Capture the cell that displays the provided text and extract its (x, y) central coordinate. 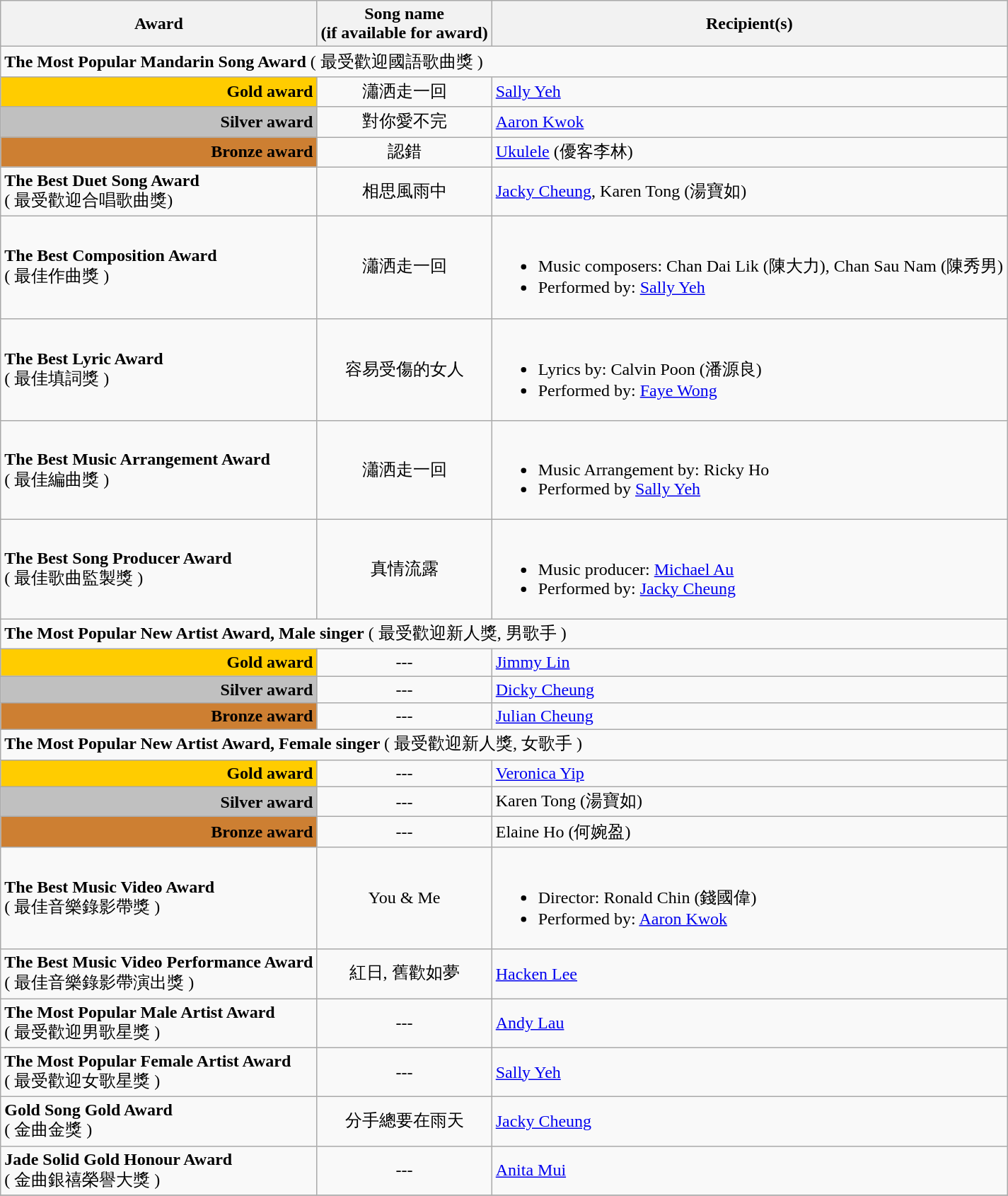
Elaine Ho (何婉盈) (749, 832)
Veronica Yip (749, 773)
Jacky Cheung (749, 1122)
Director: Ronald Chin (錢國偉)Performed by: Aaron Kwok (749, 898)
The Most Popular Mandarin Song Award ( 最受歡迎國語歌曲獎 ) (504, 62)
Dicky Cheung (749, 690)
You & Me (405, 898)
Ukulele (優客李林) (749, 153)
Music producer: Michael AuPerformed by: Jacky Cheung (749, 569)
Gold Song Gold Award( 金曲金獎 ) (158, 1122)
對你愛不完 (405, 122)
紅日, 舊歡如夢 (405, 974)
The Most Popular New Artist Award, Male singer ( 最受歡迎新人獎, 男歌手 ) (504, 634)
Song name(if available for award) (405, 24)
The Best Duet Song Award ( 最受歡迎合唱歌曲獎) (158, 192)
真情流露 (405, 569)
Anita Mui (749, 1171)
The Most Popular Male Artist Award( 最受歡迎男歌星獎 ) (158, 1023)
The Best Music Video Award( 最佳音樂錄影帶獎 ) (158, 898)
The Best Song Producer Award( 最佳歌曲監製獎 ) (158, 569)
Music composers: Chan Dai Lik (陳大力), Chan Sau Nam (陳秀男)Performed by: Sally Yeh (749, 267)
Aaron Kwok (749, 122)
認錯 (405, 153)
相思風雨中 (405, 192)
分手總要在雨天 (405, 1122)
Andy Lau (749, 1023)
The Best Lyric Award( 最佳填詞獎 ) (158, 369)
Karen Tong (湯寶如) (749, 802)
Julian Cheung (749, 716)
Jimmy Lin (749, 662)
The Most Popular New Artist Award, Female singer ( 最受歡迎新人獎, 女歌手 ) (504, 745)
The Best Music Video Performance Award( 最佳音樂錄影帶演出獎 ) (158, 974)
The Best Composition Award( 最佳作曲獎 ) (158, 267)
The Best Music Arrangement Award( 最佳編曲獎 ) (158, 470)
Hacken Lee (749, 974)
Recipient(s) (749, 24)
Lyrics by: Calvin Poon (潘源良)Performed by: Faye Wong (749, 369)
Music Arrangement by: Ricky HoPerformed by Sally Yeh (749, 470)
Jade Solid Gold Honour Award ( 金曲銀禧榮譽大獎 ) (158, 1171)
Award (158, 24)
Jacky Cheung, Karen Tong (湯寶如) (749, 192)
The Most Popular Female Artist Award( 最受歡迎女歌星獎 ) (158, 1072)
容易受傷的女人 (405, 369)
